Return [X, Y] of the center of cell containing provided text 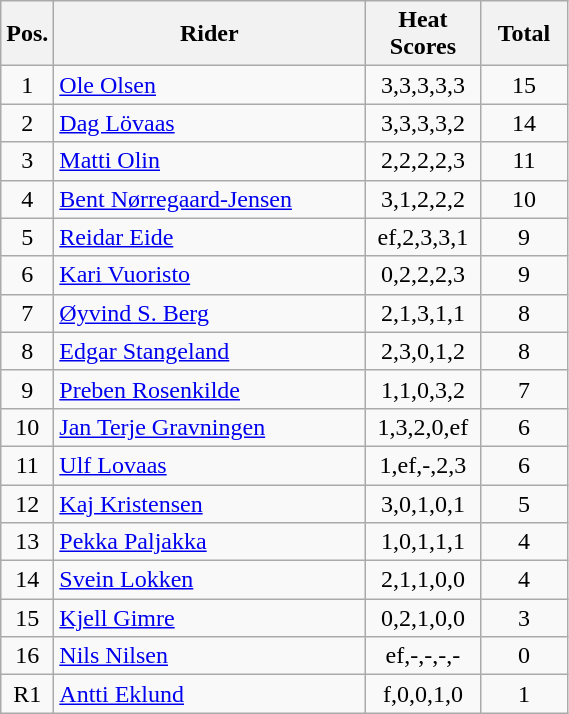
Pos. [28, 34]
Nils Nilsen [210, 656]
Bent Nørregaard-Jensen [210, 199]
Heat Scores [423, 34]
2,3,0,1,2 [423, 351]
Reidar Eide [210, 237]
2 [28, 123]
1,3,2,0,ef [423, 427]
3,1,2,2,2 [423, 199]
1,ef,-,2,3 [423, 465]
Kjell Gimre [210, 618]
0,2,1,0,0 [423, 618]
2,1,1,0,0 [423, 580]
Matti Olin [210, 161]
Kari Vuoristo [210, 275]
Pekka Paljakka [210, 542]
Jan Terje Gravningen [210, 427]
ef,-,-,-,- [423, 656]
13 [28, 542]
2,1,3,1,1 [423, 313]
1,1,0,3,2 [423, 389]
12 [28, 503]
2,2,2,2,3 [423, 161]
Øyvind S. Berg [210, 313]
Svein Lokken [210, 580]
Edgar Stangeland [210, 351]
Ulf Lovaas [210, 465]
f,0,0,1,0 [423, 694]
16 [28, 656]
Antti Eklund [210, 694]
Kaj Kristensen [210, 503]
R1 [28, 694]
Dag Lövaas [210, 123]
Preben Rosenkilde [210, 389]
3,3,3,3,3 [423, 85]
Rider [210, 34]
0 [524, 656]
Total [524, 34]
0,2,2,2,3 [423, 275]
1,0,1,1,1 [423, 542]
3,0,1,0,1 [423, 503]
3,3,3,3,2 [423, 123]
ef,2,3,3,1 [423, 237]
Ole Olsen [210, 85]
